Scan for the cell matching the given text and deliver its [X, Y] coordinate at center. 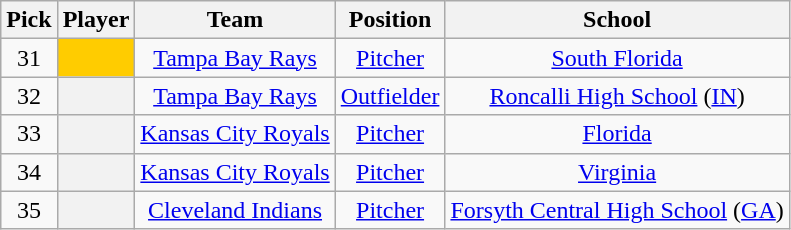
Team [235, 20]
Florida [617, 134]
Virginia [617, 172]
Position [390, 20]
35 [29, 210]
Roncalli High School (IN) [617, 96]
32 [29, 96]
School [617, 20]
31 [29, 58]
33 [29, 134]
Outfielder [390, 96]
Forsyth Central High School (GA) [617, 210]
Player [96, 20]
Cleveland Indians [235, 210]
South Florida [617, 58]
Pick [29, 20]
34 [29, 172]
